Determine the [x, y] coordinate at the center of the cell enclosing the given text.  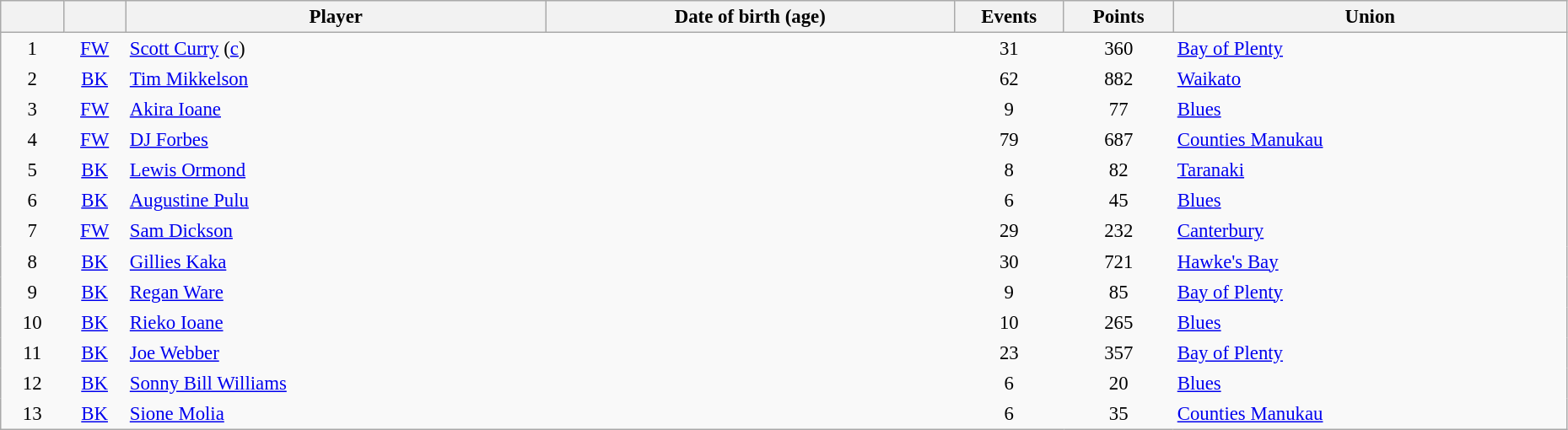
29 [1009, 231]
3 [32, 109]
Gillies Kaka [336, 261]
265 [1118, 322]
Sione Molia [336, 413]
Canterbury [1370, 231]
30 [1009, 261]
360 [1118, 49]
62 [1009, 78]
Akira Ioane [336, 109]
45 [1118, 201]
11 [32, 352]
12 [32, 383]
1 [32, 49]
Regan Ware [336, 292]
79 [1009, 140]
85 [1118, 292]
Sam Dickson [336, 231]
Waikato [1370, 78]
232 [1118, 231]
Augustine Pulu [336, 201]
DJ Forbes [336, 140]
687 [1118, 140]
Tim Mikkelson [336, 78]
Points [1118, 17]
31 [1009, 49]
Rieko Ioane [336, 322]
Taranaki [1370, 170]
882 [1118, 78]
35 [1118, 413]
Date of birth (age) [750, 17]
Lewis Ormond [336, 170]
Sonny Bill Williams [336, 383]
4 [32, 140]
20 [1118, 383]
721 [1118, 261]
5 [32, 170]
13 [32, 413]
82 [1118, 170]
357 [1118, 352]
Events [1009, 17]
Player [336, 17]
23 [1009, 352]
77 [1118, 109]
Hawke's Bay [1370, 261]
Scott Curry (c) [336, 49]
Union [1370, 17]
7 [32, 231]
2 [32, 78]
Joe Webber [336, 352]
